Detect which cell encompasses the target text, then output its [x, y] center coordinate. 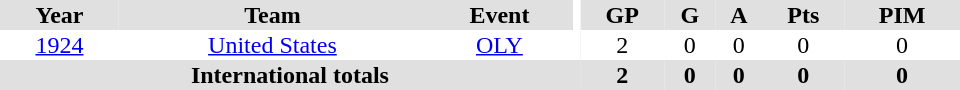
International totals [290, 75]
United States [272, 45]
Year [60, 15]
Pts [804, 15]
Team [272, 15]
G [690, 15]
PIM [902, 15]
1924 [60, 45]
OLY [500, 45]
A [738, 15]
Event [500, 15]
GP [622, 15]
